For the text-containing cell, return its midpoint in [X, Y] coordinate format. 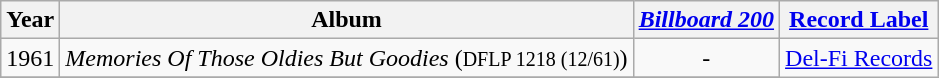
Year [30, 20]
Memories Of Those Oldies But Goodies (DFLP 1218 (12/61)) [346, 58]
- [706, 58]
1961 [30, 58]
Del-Fi Records [859, 58]
Record Label [859, 20]
Billboard 200 [706, 20]
Album [346, 20]
